Output the [X, Y] coordinate of the center of the cell containing the given text.  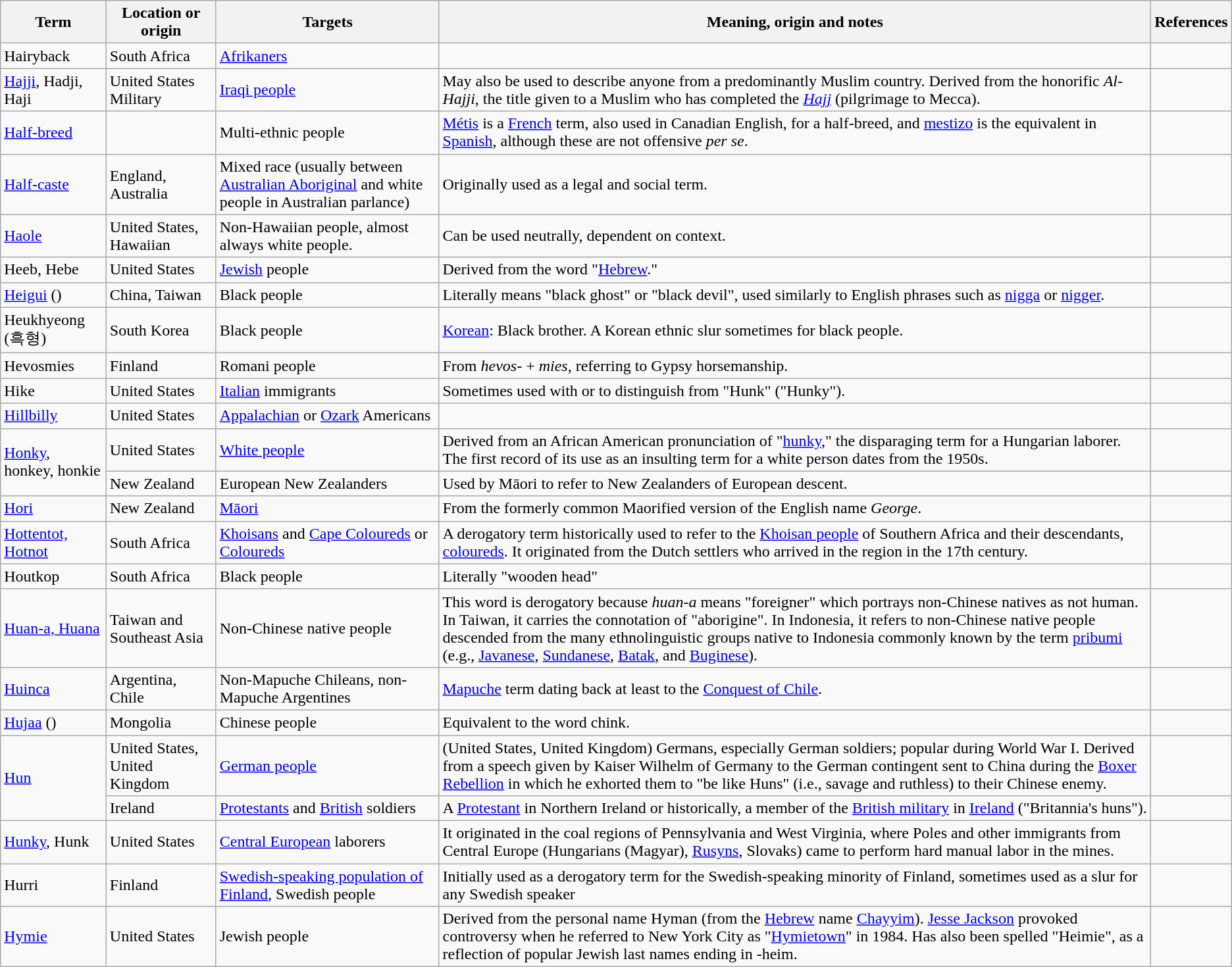
Hajji, Hadji, Haji [54, 89]
Mongolia [161, 722]
Houtkop [54, 576]
Derived from the word "Hebrew." [795, 270]
Taiwan and Southeast Asia [161, 628]
Italian immigrants [328, 391]
Mixed race (usually between Australian Aboriginal and white people in Australian parlance) [328, 184]
Meaning, origin and notes [795, 22]
Multi-ethnic people [328, 133]
Initially used as a derogatory term for the Swedish-speaking minority of Finland, sometimes used as a slur for any Swedish speaker [795, 885]
Non-Mapuche Chileans, non-Mapuche Argentines [328, 688]
Half-caste [54, 184]
Protestants and British soldiers [328, 808]
Ireland [161, 808]
Non-Hawaiian people, almost always white people. [328, 236]
United States Military [161, 89]
References [1191, 22]
Can be used neutrally, dependent on context. [795, 236]
Hujaa () [54, 722]
Heeb, Hebe [54, 270]
From the formerly common Maorified version of the English name George. [795, 508]
Hori [54, 508]
Hairyback [54, 56]
Hurri [54, 885]
Non-Chinese native people [328, 628]
Argentina, Chile [161, 688]
Swedish-speaking population of Finland, Swedish people [328, 885]
From hevos- + mies, referring to Gypsy horsemanship. [795, 366]
Romani people [328, 366]
Hun [54, 778]
Sometimes used with or to distinguish from "Hunk" ("Hunky"). [795, 391]
Huan-a, Huana [54, 628]
Equivalent to the word chink. [795, 722]
Afrikaners [328, 56]
White people [328, 450]
European New Zealanders [328, 484]
Haole [54, 236]
Originally used as a legal and social term. [795, 184]
Korean: Black brother. A Korean ethnic slur sometimes for black people. [795, 330]
Central European laborers [328, 842]
Chinese people [328, 722]
Heukhyeong (흑형) [54, 330]
Khoisans and Cape Coloureds or Coloureds [328, 542]
United States, United Kingdom [161, 766]
Hymie [54, 937]
Literally means "black ghost" or "black devil", used similarly to English phrases such as nigga or nigger. [795, 295]
Heigui () [54, 295]
Hevosmies [54, 366]
Huinca [54, 688]
Literally "wooden head" [795, 576]
A Protestant in Northern Ireland or historically, a member of the British military in Ireland ("Britannia's huns"). [795, 808]
United States, Hawaiian [161, 236]
England, Australia [161, 184]
Iraqi people [328, 89]
Targets [328, 22]
German people [328, 766]
Honky, honkey, honkie [54, 462]
Hillbilly [54, 416]
Hike [54, 391]
Location or origin [161, 22]
Half-breed [54, 133]
Mapuche term dating back at least to the Conquest of Chile. [795, 688]
Hottentot, Hotnot [54, 542]
Hunky, Hunk [54, 842]
Māori [328, 508]
Used by Māori to refer to New Zealanders of European descent. [795, 484]
Term [54, 22]
South Korea [161, 330]
China, Taiwan [161, 295]
Appalachian or Ozark Americans [328, 416]
